Extract the [x, y] coordinate from the center of the cell holding the provided text.  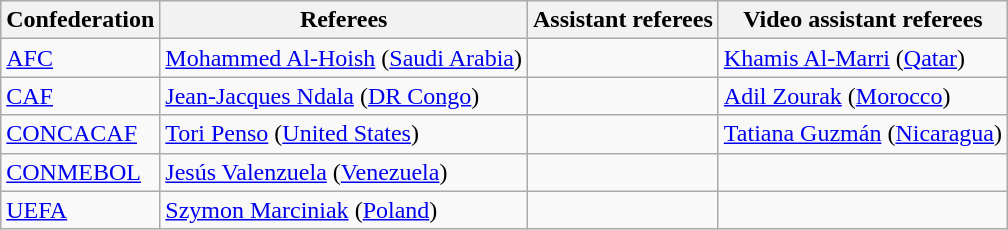
Tori Penso (United States) [344, 134]
UEFA [80, 210]
Video assistant referees [862, 20]
Adil Zourak (Morocco) [862, 96]
Confederation [80, 20]
Khamis Al-Marri (Qatar) [862, 58]
CONCACAF [80, 134]
Jean-Jacques Ndala (DR Congo) [344, 96]
CONMEBOL [80, 172]
Assistant referees [622, 20]
Jesús Valenzuela (Venezuela) [344, 172]
Referees [344, 20]
AFC [80, 58]
Mohammed Al-Hoish (Saudi Arabia) [344, 58]
Szymon Marciniak (Poland) [344, 210]
CAF [80, 96]
Tatiana Guzmán (Nicaragua) [862, 134]
